From the cell containing the given text, extract its center point as (x, y) coordinate. 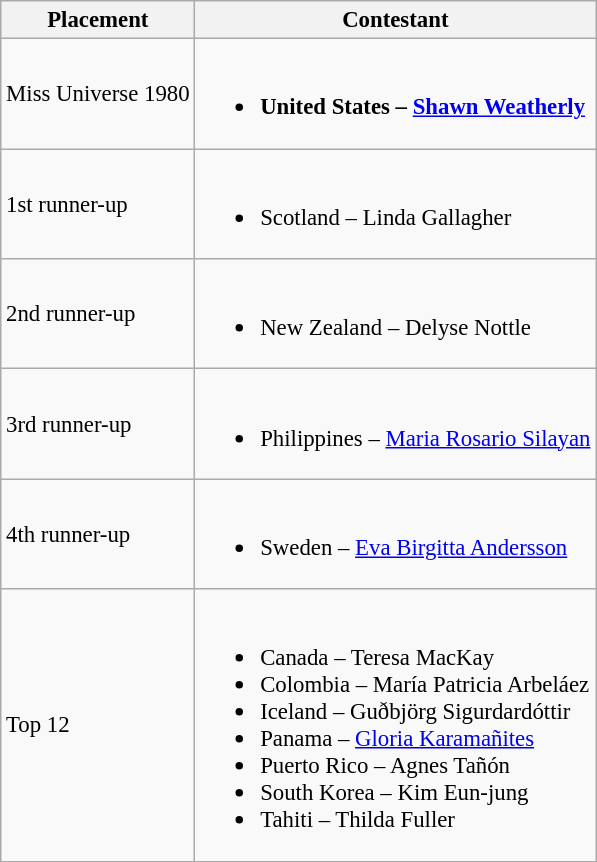
Miss Universe 1980 (98, 94)
Top 12 (98, 725)
2nd runner-up (98, 314)
Scotland – Linda Gallagher (396, 204)
3rd runner-up (98, 424)
United States – Shawn Weatherly (396, 94)
Philippines – Maria Rosario Silayan (396, 424)
New Zealand – Delyse Nottle (396, 314)
Sweden – Eva Birgitta Andersson (396, 534)
Placement (98, 20)
Contestant (396, 20)
4th runner-up (98, 534)
1st runner-up (98, 204)
